Pinpoint the cell where the given text exists, returning its [x, y] midpoint coordinate. 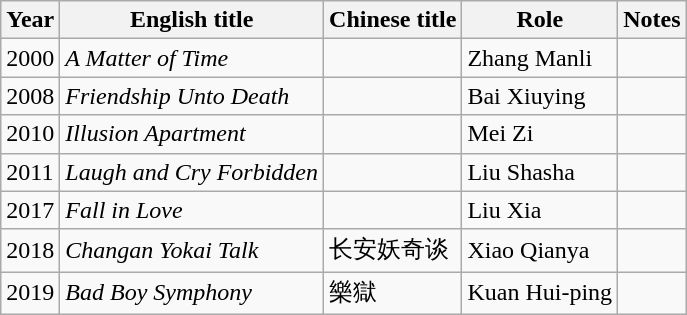
Liu Shasha [540, 172]
Bai Xiuying [540, 96]
Illusion Apartment [192, 134]
Bad Boy Symphony [192, 294]
2019 [30, 294]
Xiao Qianya [540, 250]
Year [30, 20]
Fall in Love [192, 210]
长安妖奇谈 [393, 250]
2008 [30, 96]
Friendship Unto Death [192, 96]
Mei Zi [540, 134]
2000 [30, 58]
2011 [30, 172]
Liu Xia [540, 210]
Kuan Hui-ping [540, 294]
2010 [30, 134]
Changan Yokai Talk [192, 250]
2017 [30, 210]
Chinese title [393, 20]
2018 [30, 250]
Role [540, 20]
Laugh and Cry Forbidden [192, 172]
Notes [652, 20]
Zhang Manli [540, 58]
A Matter of Time [192, 58]
English title [192, 20]
樂獄 [393, 294]
